For the text-containing cell, return its midpoint in (X, Y) coordinate format. 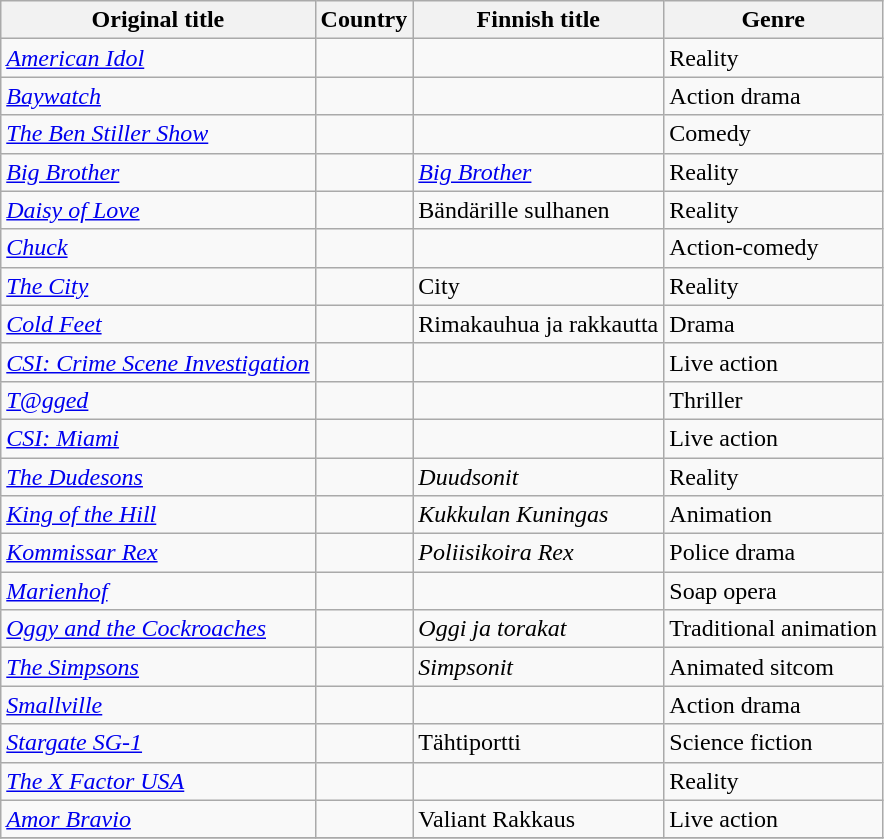
CSI: Crime Scene Investigation (158, 362)
Rimakauhua ja rakkautta (538, 324)
Original title (158, 20)
Animated sitcom (774, 667)
Science fiction (774, 743)
The Dudesons (158, 477)
Valiant Rakkaus (538, 819)
Drama (774, 324)
Oggy and the Cockroaches (158, 629)
The Simpsons (158, 667)
American Idol (158, 58)
Comedy (774, 134)
The Ben Stiller Show (158, 134)
The City (158, 286)
Marienhof (158, 591)
Bändärille sulhanen (538, 210)
Stargate SG-1 (158, 743)
King of the Hill (158, 515)
Oggi ja torakat (538, 629)
City (538, 286)
Kommissar Rex (158, 553)
Chuck (158, 248)
Soap opera (774, 591)
Traditional animation (774, 629)
Amor Bravio (158, 819)
Simpsonit (538, 667)
The X Factor USA (158, 781)
Police drama (774, 553)
Duudsonit (538, 477)
Thriller (774, 400)
T@gged (158, 400)
CSI: Miami (158, 438)
Country (364, 20)
Baywatch (158, 96)
Cold Feet (158, 324)
Poliisikoira Rex (538, 553)
Smallville (158, 705)
Daisy of Love (158, 210)
Tähtiportti (538, 743)
Kukkulan Kuningas (538, 515)
Genre (774, 20)
Finnish title (538, 20)
Action-comedy (774, 248)
Animation (774, 515)
